Determine the [x, y] coordinate at the center of the cell enclosing the given text.  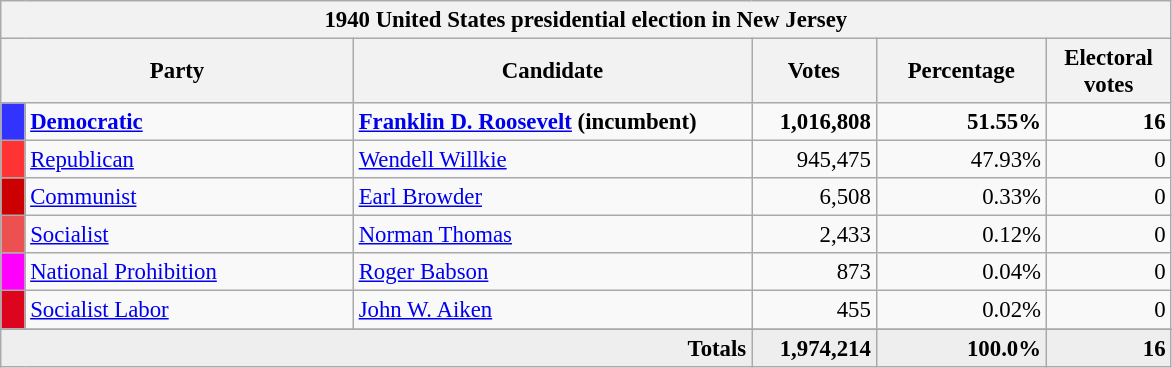
Communist [189, 197]
100.0% [961, 348]
945,475 [814, 160]
1,974,214 [814, 348]
6,508 [814, 197]
Votes [814, 72]
Roger Babson [552, 273]
0.33% [961, 197]
0.04% [961, 273]
Republican [189, 160]
47.93% [961, 160]
National Prohibition [189, 273]
Candidate [552, 72]
0.02% [961, 310]
1940 United States presidential election in New Jersey [586, 20]
Wendell Willkie [552, 160]
Percentage [961, 72]
Franklin D. Roosevelt (incumbent) [552, 122]
Earl Browder [552, 197]
Socialist [189, 235]
John W. Aiken [552, 310]
455 [814, 310]
2,433 [814, 235]
0.12% [961, 235]
1,016,808 [814, 122]
Totals [376, 348]
51.55% [961, 122]
Socialist Labor [189, 310]
Norman Thomas [552, 235]
873 [814, 273]
Democratic [189, 122]
Party [178, 72]
Electoral votes [1108, 72]
